Locate the cell with the specified text and output its [x, y] center coordinate. 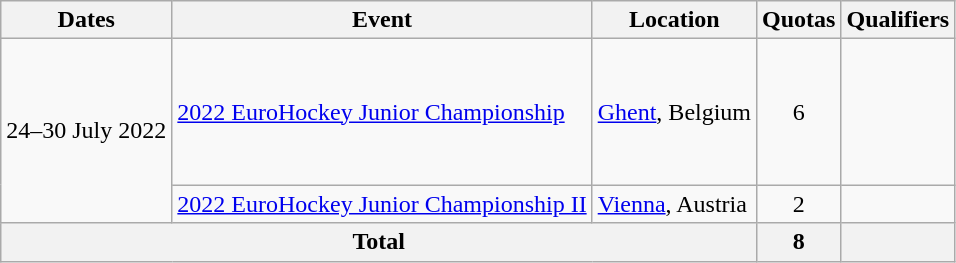
Total [379, 242]
Location [674, 20]
8 [799, 242]
2022 EuroHockey Junior Championship II [382, 204]
Vienna, Austria [674, 204]
Qualifiers [898, 20]
Ghent, Belgium [674, 112]
Quotas [799, 20]
Event [382, 20]
2 [799, 204]
6 [799, 112]
24–30 July 2022 [86, 131]
2022 EuroHockey Junior Championship [382, 112]
Dates [86, 20]
